Scan for the cell matching the given text and deliver its [x, y] coordinate at center. 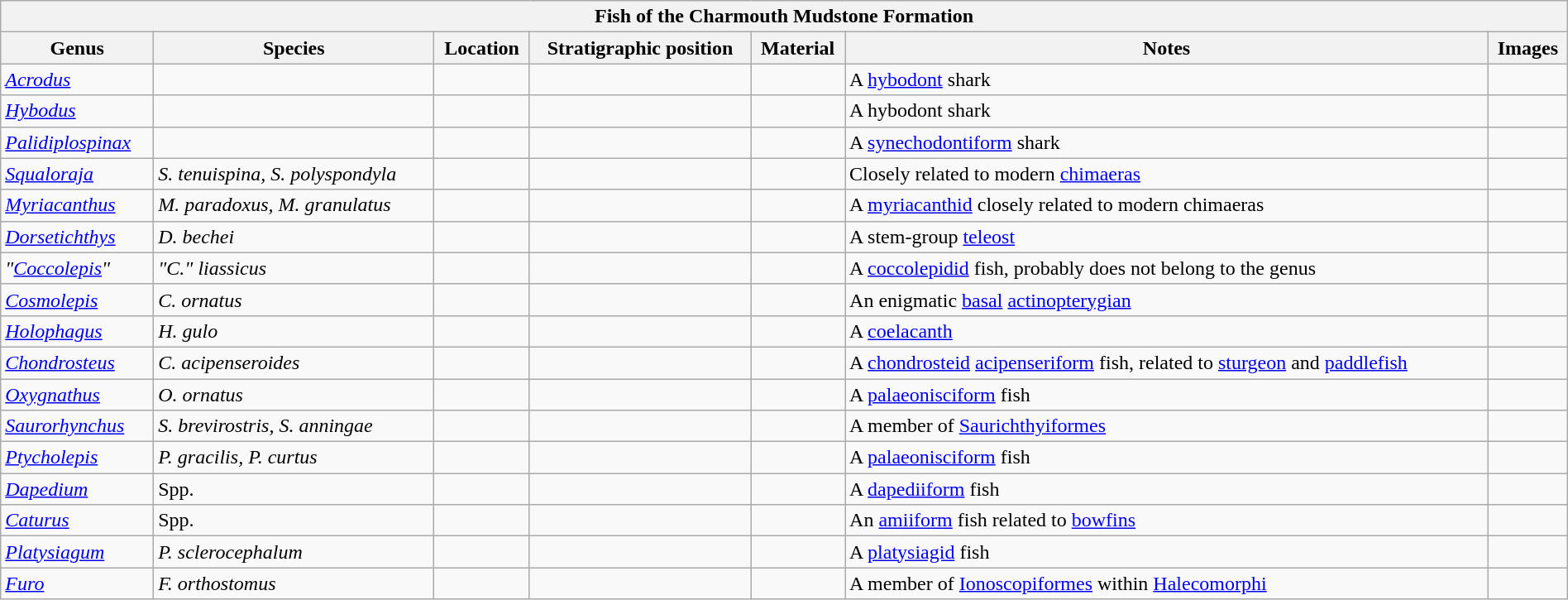
A chondrosteid acipenseriform fish, related to sturgeon and paddlefish [1167, 362]
Closely related to modern chimaeras [1167, 174]
A myriacanthid closely related to modern chimaeras [1167, 205]
A platysiagid fish [1167, 552]
Saurorhynchus [78, 426]
A member of Saurichthyiformes [1167, 426]
A synechodontiform shark [1167, 142]
A dapediiform fish [1167, 489]
S. tenuispina, S. polyspondyla [294, 174]
A stem-group teleost [1167, 237]
Platysiagum [78, 552]
An enigmatic basal actinopterygian [1167, 300]
Genus [78, 48]
"Coccolepis" [78, 268]
Notes [1167, 48]
Squaloraja [78, 174]
"C." liassicus [294, 268]
C. ornatus [294, 300]
Dapedium [78, 489]
O. ornatus [294, 395]
Furo [78, 583]
Hybodus [78, 111]
M. paradoxus, M. granulatus [294, 205]
Ptycholepis [78, 458]
H. gulo [294, 331]
Species [294, 48]
A coelacanth [1167, 331]
Caturus [78, 521]
An amiiform fish related to bowfins [1167, 521]
Oxygnathus [78, 395]
Dorsetichthys [78, 237]
Stratigraphic position [640, 48]
D. bechei [294, 237]
P. gracilis, P. curtus [294, 458]
Myriacanthus [78, 205]
Chondrosteus [78, 362]
F. orthostomus [294, 583]
Images [1527, 48]
Holophagus [78, 331]
A member of Ionoscopiformes within Halecomorphi [1167, 583]
C. acipenseroides [294, 362]
Location [481, 48]
A coccolepidid fish, probably does not belong to the genus [1167, 268]
Cosmolepis [78, 300]
Fish of the Charmouth Mudstone Formation [784, 17]
Acrodus [78, 79]
Palidiplospinax [78, 142]
Material [798, 48]
S. brevirostris, S. anningae [294, 426]
P. sclerocephalum [294, 552]
